Search for the cell housing the specified text and yield its [x, y] center coordinate. 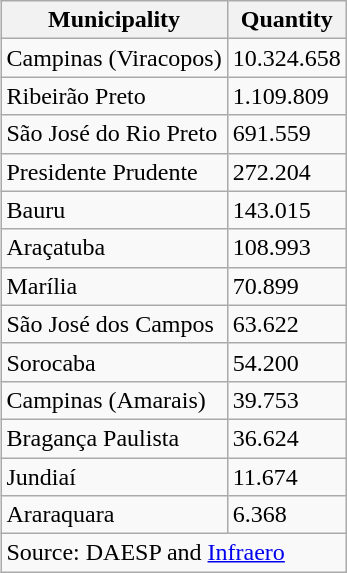
Campinas (Viracopos) [114, 58]
63.622 [286, 324]
39.753 [286, 400]
Campinas (Amarais) [114, 400]
1.109.809 [286, 96]
Jundiaí [114, 477]
11.674 [286, 477]
10.324.658 [286, 58]
143.015 [286, 210]
Araraquara [114, 515]
70.899 [286, 286]
Araçatuba [114, 248]
54.200 [286, 362]
Presidente Prudente [114, 172]
6.368 [286, 515]
Municipality [114, 20]
272.204 [286, 172]
São José dos Campos [114, 324]
São José do Rio Preto [114, 134]
Bauru [114, 210]
108.993 [286, 248]
Sorocaba [114, 362]
Bragança Paulista [114, 438]
36.624 [286, 438]
Marília [114, 286]
Ribeirão Preto [114, 96]
Quantity [286, 20]
691.559 [286, 134]
Source: DAESP and Infraero [174, 553]
